From the cell containing the given text, extract its center point as (X, Y) coordinate. 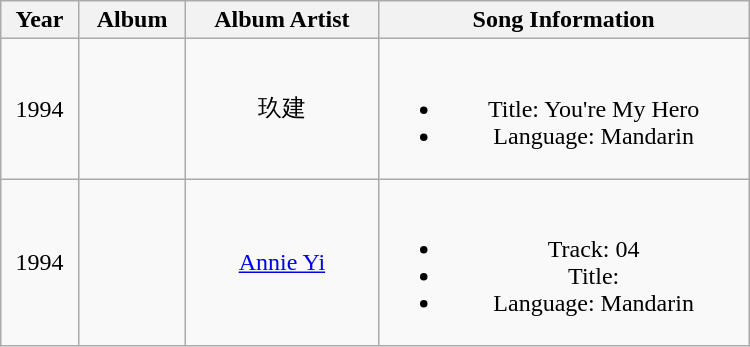
玖建 (282, 109)
Album Artist (282, 20)
Annie Yi (282, 262)
Year (40, 20)
Song Information (564, 20)
Album (132, 20)
Title: You're My HeroLanguage: Mandarin (564, 109)
Track: 04Title: Language: Mandarin (564, 262)
